Detect which cell encompasses the target text, then output its (X, Y) center coordinate. 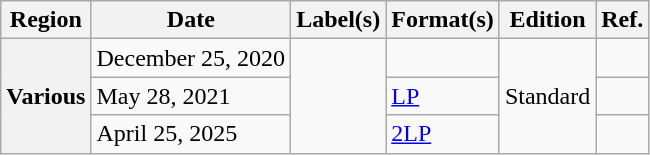
May 28, 2021 (191, 96)
Various (46, 96)
Format(s) (443, 20)
Ref. (622, 20)
Label(s) (338, 20)
2LP (443, 134)
Region (46, 20)
Standard (547, 96)
Date (191, 20)
Edition (547, 20)
April 25, 2025 (191, 134)
December 25, 2020 (191, 58)
LP (443, 96)
